For the text-containing cell, return its midpoint in (X, Y) coordinate format. 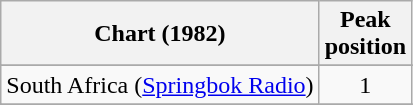
1 (365, 85)
South Africa (Springbok Radio) (160, 85)
Peakposition (365, 34)
Chart (1982) (160, 34)
